Detect which cell encompasses the target text, then output its (X, Y) center coordinate. 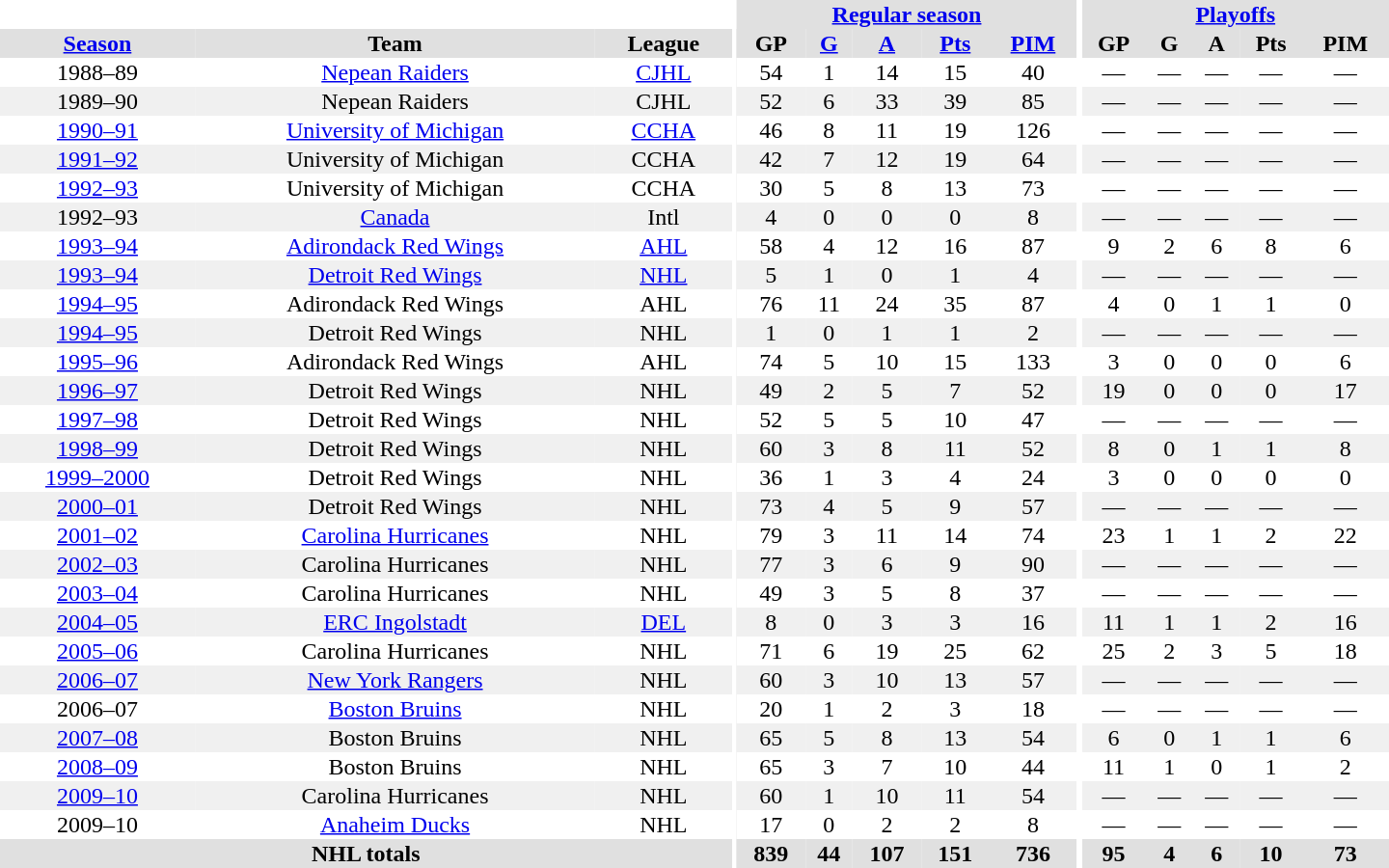
ERC Ingolstadt (395, 622)
1997–98 (97, 420)
1988–89 (97, 72)
33 (887, 101)
Intl (664, 217)
2002–03 (97, 564)
New York Rangers (395, 680)
42 (772, 159)
1995–96 (97, 362)
107 (887, 854)
151 (955, 854)
Season (97, 43)
2004–05 (97, 622)
DEL (664, 622)
35 (955, 304)
1990–91 (97, 130)
League (664, 43)
126 (1033, 130)
Anaheim Ducks (395, 825)
1991–92 (97, 159)
39 (955, 101)
133 (1033, 362)
36 (772, 477)
Regular season (907, 14)
40 (1033, 72)
736 (1033, 854)
23 (1114, 535)
71 (772, 651)
1989–90 (97, 101)
1998–99 (97, 448)
2007–08 (97, 738)
62 (1033, 651)
2005–06 (97, 651)
64 (1033, 159)
1996–97 (97, 391)
2001–02 (97, 535)
77 (772, 564)
839 (772, 854)
76 (772, 304)
47 (1033, 420)
Playoffs (1236, 14)
58 (772, 246)
79 (772, 535)
Team (395, 43)
2003–04 (97, 593)
37 (1033, 593)
NHL totals (366, 854)
95 (1114, 854)
30 (772, 188)
1999–2000 (97, 477)
46 (772, 130)
90 (1033, 564)
2008–09 (97, 767)
2000–01 (97, 506)
Canada (395, 217)
20 (772, 709)
22 (1345, 535)
85 (1033, 101)
